Find where the given text appears and provide that cell's center as (x, y) coordinate. 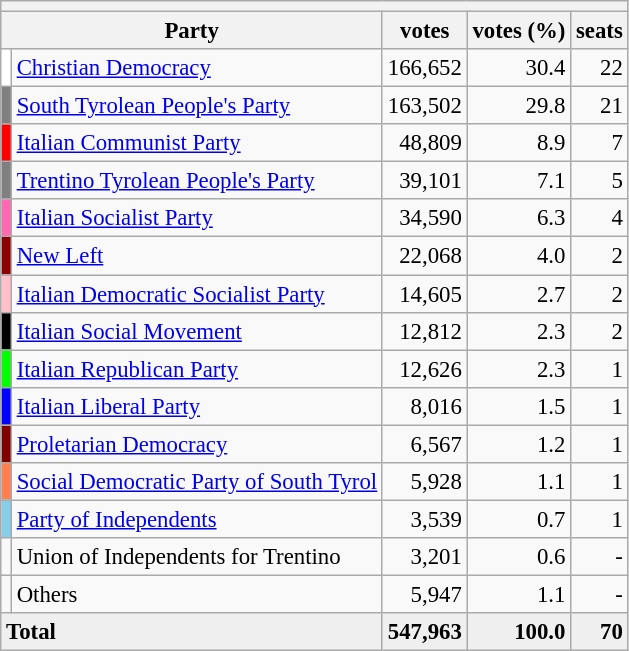
6,567 (424, 444)
5,928 (424, 482)
Italian Communist Party (196, 143)
Trentino Tyrolean People's Party (196, 181)
3,201 (424, 557)
4.0 (519, 256)
Party of Independents (196, 519)
163,502 (424, 106)
3,539 (424, 519)
166,652 (424, 68)
1.5 (519, 406)
29.8 (519, 106)
8.9 (519, 143)
2.7 (519, 294)
0.7 (519, 519)
22 (600, 68)
6.3 (519, 219)
Union of Independents for Trentino (196, 557)
100.0 (519, 632)
Proletarian Democracy (196, 444)
Others (196, 594)
34,590 (424, 219)
12,626 (424, 369)
Total (192, 632)
30.4 (519, 68)
4 (600, 219)
48,809 (424, 143)
8,016 (424, 406)
Italian Socialist Party (196, 219)
Italian Democratic Socialist Party (196, 294)
14,605 (424, 294)
70 (600, 632)
seats (600, 31)
Italian Social Movement (196, 331)
21 (600, 106)
Christian Democracy (196, 68)
7.1 (519, 181)
Social Democratic Party of South Tyrol (196, 482)
39,101 (424, 181)
votes (%) (519, 31)
547,963 (424, 632)
5 (600, 181)
New Left (196, 256)
votes (424, 31)
Italian Liberal Party (196, 406)
1.2 (519, 444)
South Tyrolean People's Party (196, 106)
22,068 (424, 256)
0.6 (519, 557)
Italian Republican Party (196, 369)
Party (192, 31)
5,947 (424, 594)
7 (600, 143)
12,812 (424, 331)
